Determine the (X, Y) coordinate at the center of the cell enclosing the given text.  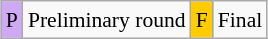
Preliminary round (107, 20)
Final (240, 20)
P (12, 20)
F (202, 20)
